Capture the cell that displays the provided text and extract its [x, y] central coordinate. 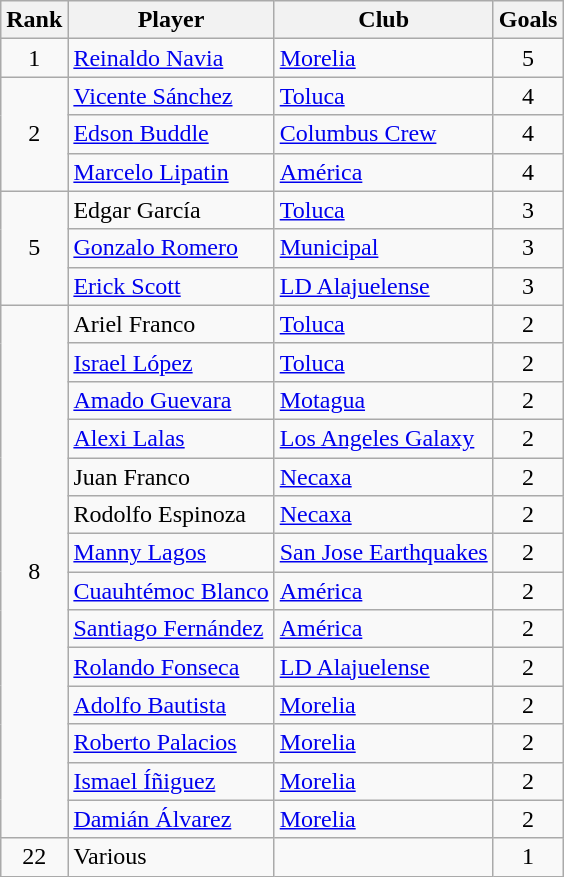
Vicente Sánchez [171, 96]
Erick Scott [171, 286]
Goals [528, 20]
Reinaldo Navia [171, 58]
Marcelo Lipatin [171, 172]
Ismael Íñiguez [171, 781]
22 [34, 857]
Club [384, 20]
Edgar García [171, 210]
Santiago Fernández [171, 629]
Various [171, 857]
Amado Guevara [171, 400]
Rolando Fonseca [171, 667]
Rodolfo Espinoza [171, 515]
8 [34, 572]
Player [171, 20]
Motagua [384, 400]
Adolfo Bautista [171, 705]
Cuauhtémoc Blanco [171, 591]
San Jose Earthquakes [384, 553]
Columbus Crew [384, 134]
Edson Buddle [171, 134]
Damián Álvarez [171, 819]
Manny Lagos [171, 553]
Roberto Palacios [171, 743]
Gonzalo Romero [171, 248]
Israel López [171, 362]
Ariel Franco [171, 324]
Los Angeles Galaxy [384, 438]
Municipal [384, 248]
Alexi Lalas [171, 438]
Rank [34, 20]
Juan Franco [171, 477]
